Return the (X, Y) coordinate for the center point of the cell that contains the specified text.  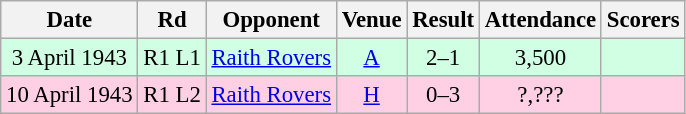
10 April 1943 (70, 95)
3,500 (540, 58)
3 April 1943 (70, 58)
Venue (372, 20)
Result (444, 20)
Date (70, 20)
2–1 (444, 58)
A (372, 58)
Opponent (271, 20)
Attendance (540, 20)
0–3 (444, 95)
Rd (172, 20)
H (372, 95)
R1 L2 (172, 95)
R1 L1 (172, 58)
Scorers (643, 20)
?,??? (540, 95)
